Locate the cell with the specified text and output its [x, y] center coordinate. 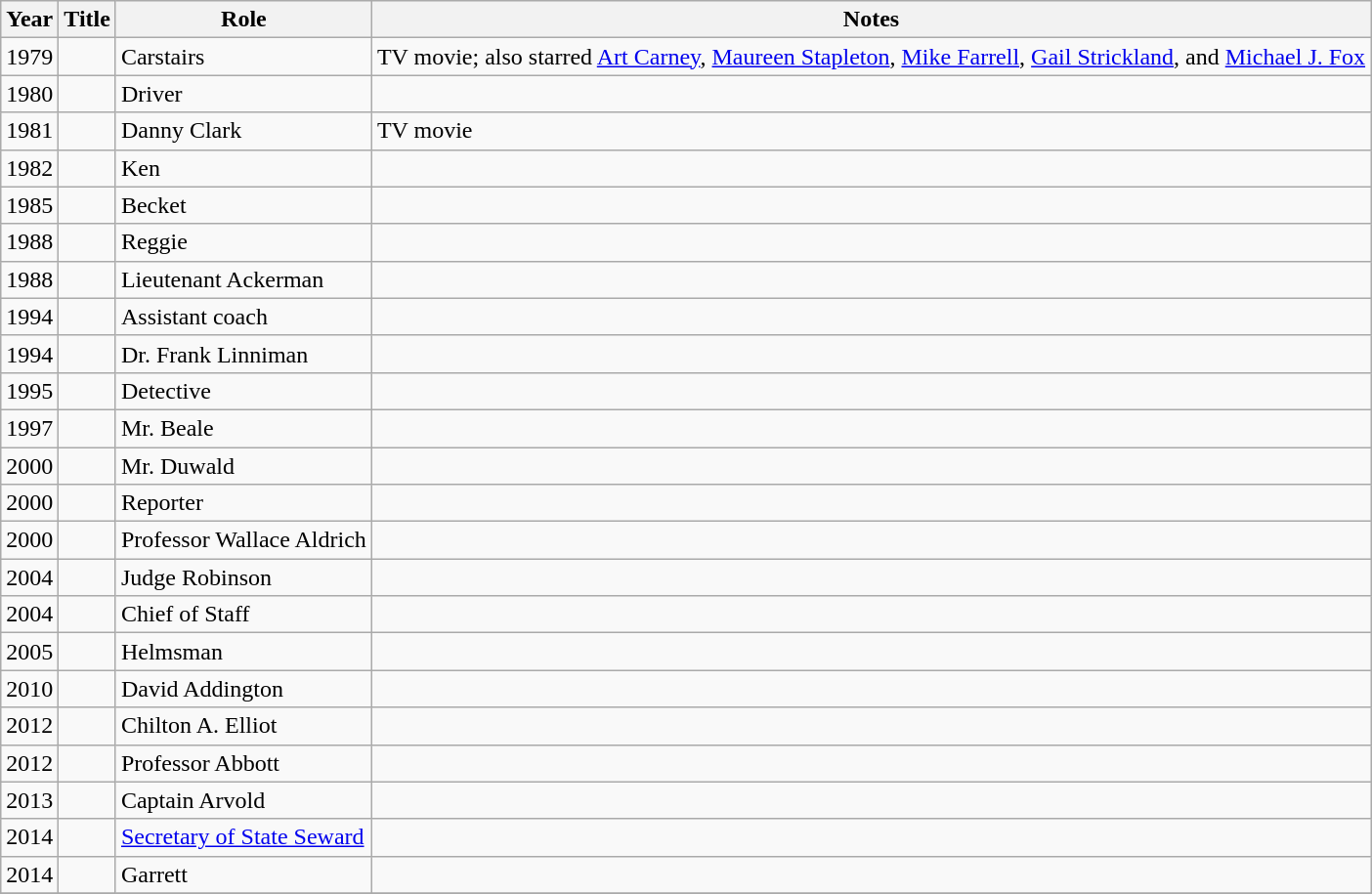
Carstairs [243, 57]
Chief of Staff [243, 615]
1982 [29, 168]
Title [88, 20]
TV movie [871, 131]
Dr. Frank Linniman [243, 354]
Garrett [243, 874]
2005 [29, 652]
Role [243, 20]
1980 [29, 94]
2010 [29, 689]
Lieutenant Ackerman [243, 279]
Assistant coach [243, 317]
1981 [29, 131]
Captain Arvold [243, 800]
Reggie [243, 242]
1995 [29, 391]
2013 [29, 800]
Secretary of State Seward [243, 837]
Ken [243, 168]
David Addington [243, 689]
Detective [243, 391]
1985 [29, 205]
Reporter [243, 503]
1979 [29, 57]
Mr. Beale [243, 428]
Chilton A. Elliot [243, 726]
1997 [29, 428]
Mr. Duwald [243, 466]
Year [29, 20]
Professor Abbott [243, 763]
Professor Wallace Aldrich [243, 540]
Helmsman [243, 652]
Danny Clark [243, 131]
TV movie; also starred Art Carney, Maureen Stapleton, Mike Farrell, Gail Strickland, and Michael J. Fox [871, 57]
Driver [243, 94]
Becket [243, 205]
Judge Robinson [243, 577]
Notes [871, 20]
